Return the [x, y] coordinate for the center point of the cell that contains the specified text.  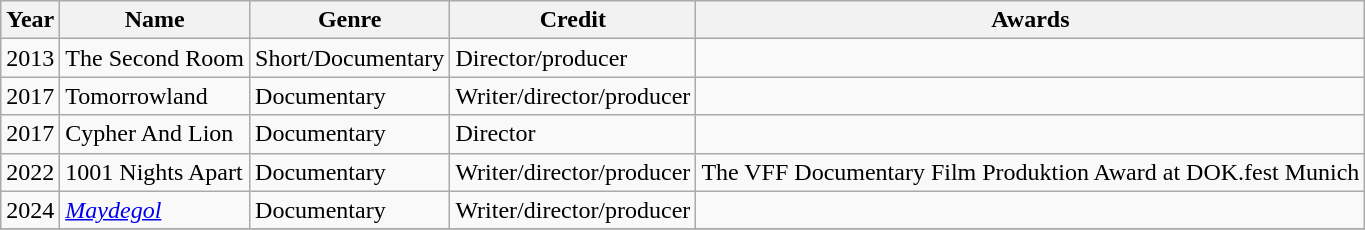
Tomorrowland [155, 96]
The VFF Documentary Film Produktion Award at DOK.fest Munich [1030, 172]
The Second Room [155, 58]
Credit [573, 20]
Short/Documentary [350, 58]
1001 Nights Apart [155, 172]
2013 [30, 58]
Year [30, 20]
Genre [350, 20]
Director/producer [573, 58]
Awards [1030, 20]
Maydegol [155, 210]
2024 [30, 210]
Director [573, 134]
2022 [30, 172]
Name [155, 20]
Cypher And Lion [155, 134]
